Locate the cell with the specified text and output its (X, Y) center coordinate. 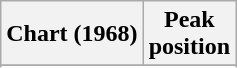
Chart (1968) (72, 34)
Peakposition (189, 34)
